Extract the [x, y] coordinate from the center of the cell holding the provided text.  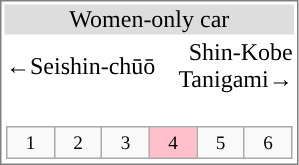
6 [268, 143]
3 [126, 143]
1 [31, 143]
←Seishin-chūō [85, 66]
Shin-Kobe Tanigami→ [232, 66]
1 2 3 4 5 6 [149, 130]
5 [221, 143]
2 [78, 143]
Women-only car [149, 19]
4 [173, 143]
